Detect which cell encompasses the target text, then output its [X, Y] center coordinate. 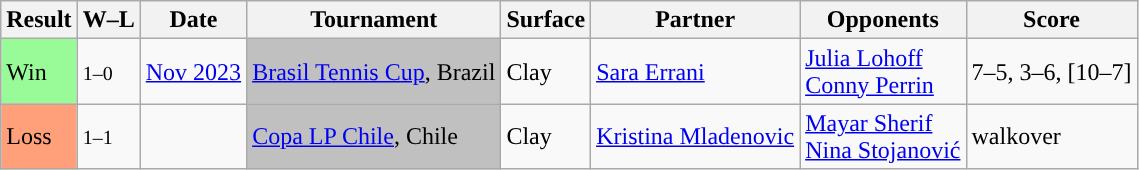
walkover [1052, 136]
Win [39, 72]
1–1 [108, 136]
Surface [546, 20]
Sara Errani [696, 72]
Score [1052, 20]
Opponents [883, 20]
1–0 [108, 72]
Brasil Tennis Cup, Brazil [374, 72]
7–5, 3–6, [10–7] [1052, 72]
Tournament [374, 20]
W–L [108, 20]
Loss [39, 136]
Copa LP Chile, Chile [374, 136]
Result [39, 20]
Partner [696, 20]
Date [193, 20]
Kristina Mladenovic [696, 136]
Mayar Sherif Nina Stojanović [883, 136]
Nov 2023 [193, 72]
Julia Lohoff Conny Perrin [883, 72]
